Search for the cell housing the specified text and yield its [X, Y] center coordinate. 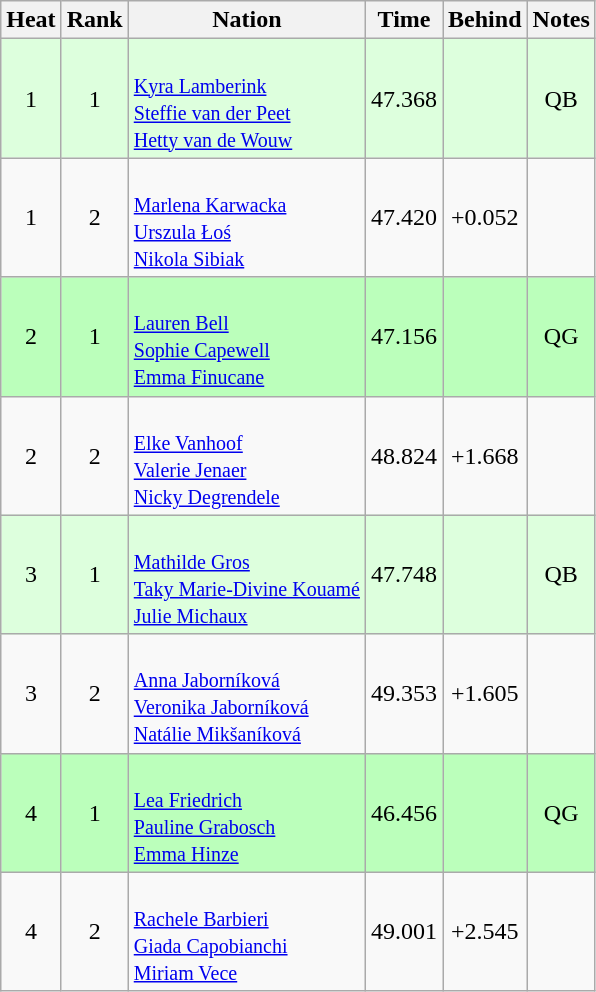
Behind [485, 20]
+1.668 [485, 456]
Elke VanhoofValerie JenaerNicky Degrendele [246, 456]
Lea FriedrichPauline GraboschEmma Hinze [246, 812]
49.353 [404, 694]
47.368 [404, 98]
+0.052 [485, 218]
49.001 [404, 932]
47.156 [404, 336]
Rachele BarbieriGiada CapobianchiMiriam Vece [246, 932]
Mathilde GrosTaky Marie-Divine KouaméJulie Michaux [246, 574]
46.456 [404, 812]
Kyra LamberinkSteffie van der PeetHetty van de Wouw [246, 98]
Lauren BellSophie CapewellEmma Finucane [246, 336]
+2.545 [485, 932]
Anna JaborníkováVeronika JaborníkováNatálie Mikšaníková [246, 694]
Marlena KarwackaUrszula ŁośNikola Sibiak [246, 218]
Notes [561, 20]
48.824 [404, 456]
Heat [31, 20]
+1.605 [485, 694]
Nation [246, 20]
47.748 [404, 574]
Rank [94, 20]
47.420 [404, 218]
Time [404, 20]
